Return the (x, y) coordinate for the center point of the cell that contains the specified text.  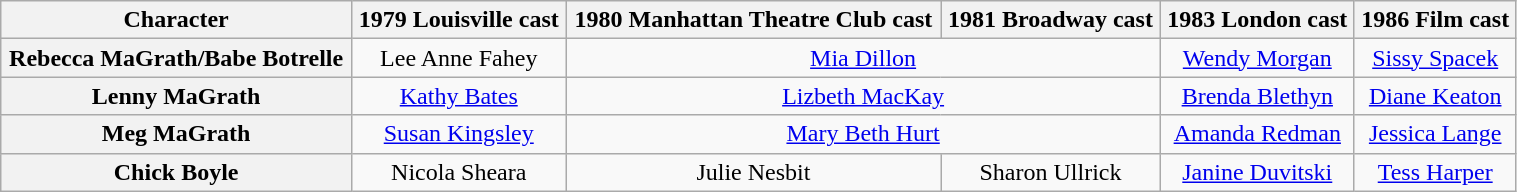
Amanda Redman (1257, 134)
1979 Louisville cast (459, 20)
Wendy Morgan (1257, 58)
Jessica Lange (1435, 134)
Sharon Ullrick (1050, 172)
Tess Harper (1435, 172)
Julie Nesbit (754, 172)
1980 Manhattan Theatre Club cast (754, 20)
Kathy Bates (459, 96)
1983 London cast (1257, 20)
Lenny MaGrath (176, 96)
Diane Keaton (1435, 96)
Character (176, 20)
1981 Broadway cast (1050, 20)
Janine Duvitski (1257, 172)
Chick Boyle (176, 172)
Mia Dillon (863, 58)
Sissy Spacek (1435, 58)
Rebecca MaGrath/Babe Botrelle (176, 58)
Meg MaGrath (176, 134)
Lee Anne Fahey (459, 58)
Mary Beth Hurt (863, 134)
Nicola Sheara (459, 172)
Lizbeth MacKay (863, 96)
Susan Kingsley (459, 134)
Brenda Blethyn (1257, 96)
1986 Film cast (1435, 20)
